Scan for the cell matching the given text and deliver its [x, y] coordinate at center. 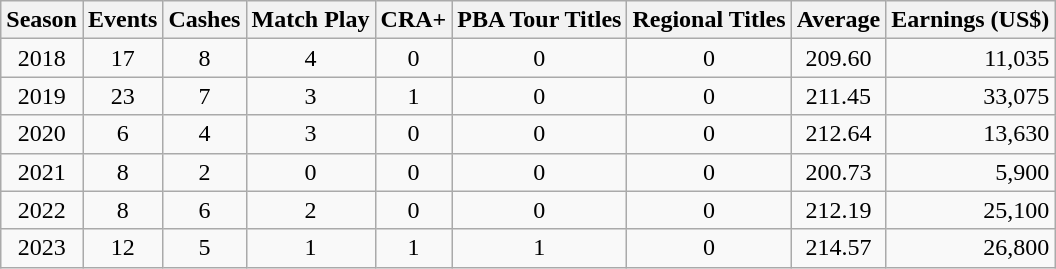
2020 [42, 134]
12 [122, 248]
2021 [42, 172]
209.60 [838, 58]
33,075 [970, 96]
11,035 [970, 58]
PBA Tour Titles [540, 20]
Match Play [310, 20]
5 [204, 248]
2023 [42, 248]
2022 [42, 210]
2019 [42, 96]
212.64 [838, 134]
17 [122, 58]
Events [122, 20]
7 [204, 96]
5,900 [970, 172]
Average [838, 20]
2018 [42, 58]
13,630 [970, 134]
23 [122, 96]
Cashes [204, 20]
Earnings (US$) [970, 20]
26,800 [970, 248]
214.57 [838, 248]
Season [42, 20]
211.45 [838, 96]
212.19 [838, 210]
25,100 [970, 210]
Regional Titles [709, 20]
CRA+ [414, 20]
200.73 [838, 172]
